Determine the (X, Y) coordinate at the center of the cell enclosing the given text.  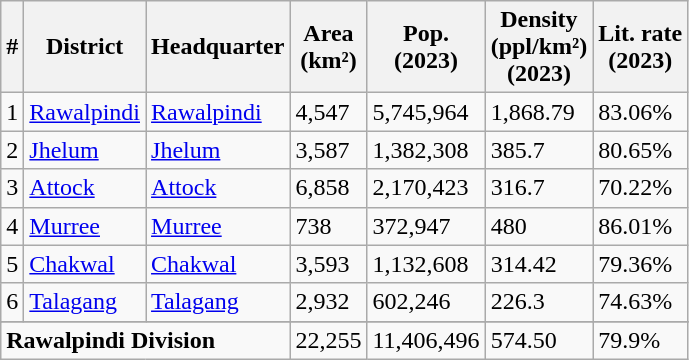
86.01% (640, 226)
4,547 (328, 112)
Lit. rate(2023) (640, 47)
5,745,964 (426, 112)
314.42 (539, 264)
# (12, 47)
372,947 (426, 226)
22,255 (328, 340)
480 (539, 226)
385.7 (539, 150)
602,246 (426, 302)
3,587 (328, 150)
316.7 (539, 188)
1 (12, 112)
11,406,496 (426, 340)
Headquarter (218, 47)
Rawalpindi Division (146, 340)
79.36% (640, 264)
District (85, 47)
6,858 (328, 188)
574.50 (539, 340)
3 (12, 188)
1,382,308 (426, 150)
226.3 (539, 302)
2,932 (328, 302)
Pop.(2023) (426, 47)
Density(ppl/km²)(2023) (539, 47)
5 (12, 264)
738 (328, 226)
6 (12, 302)
83.06% (640, 112)
Area(km²) (328, 47)
1,132,608 (426, 264)
1,868.79 (539, 112)
70.22% (640, 188)
2,170,423 (426, 188)
4 (12, 226)
2 (12, 150)
79.9% (640, 340)
3,593 (328, 264)
74.63% (640, 302)
80.65% (640, 150)
